Scan for the cell matching the given text and deliver its (X, Y) coordinate at center. 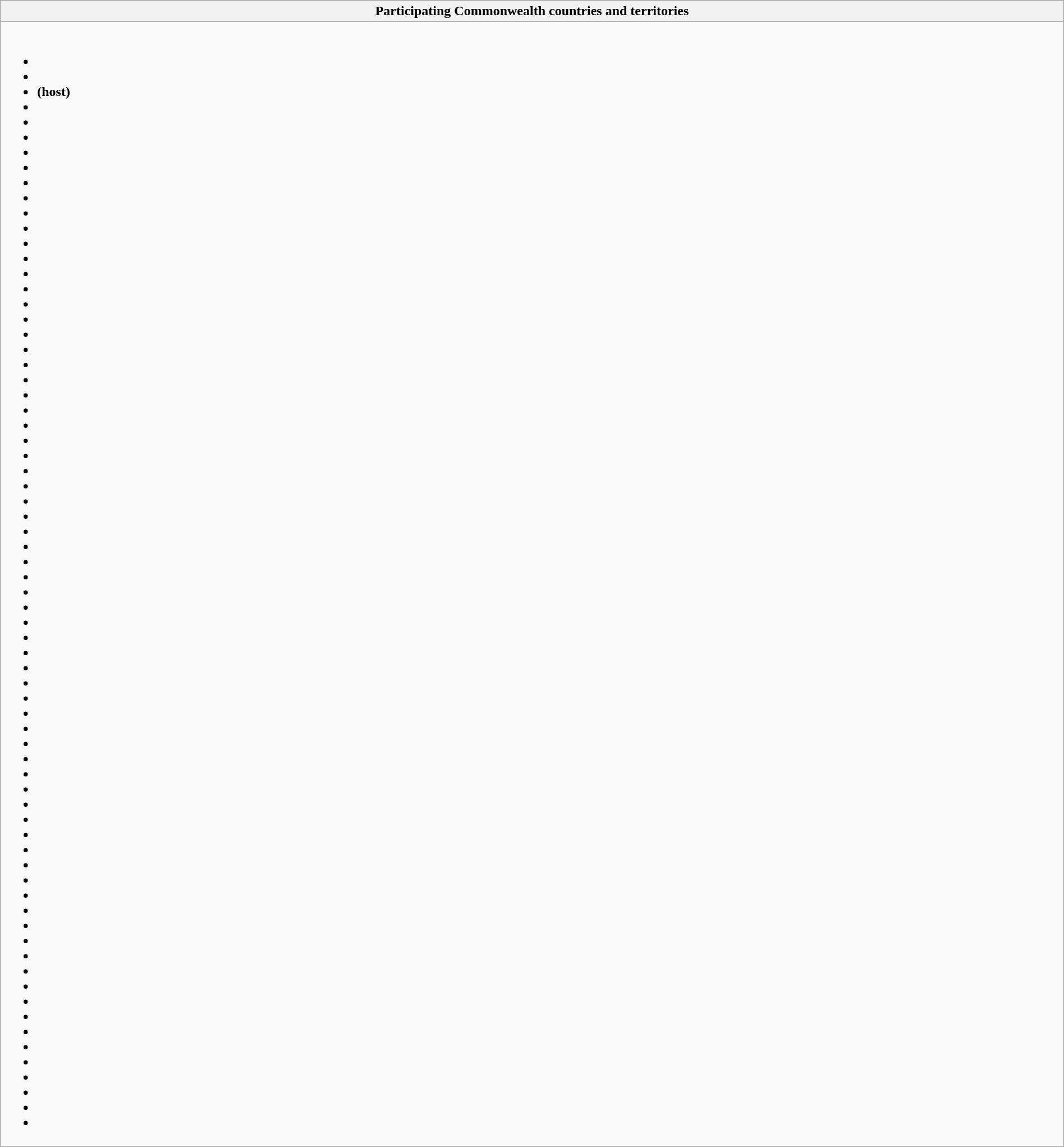
Participating Commonwealth countries and territories (532, 11)
(host) (532, 584)
